From the cell containing the given text, extract its center point as (x, y) coordinate. 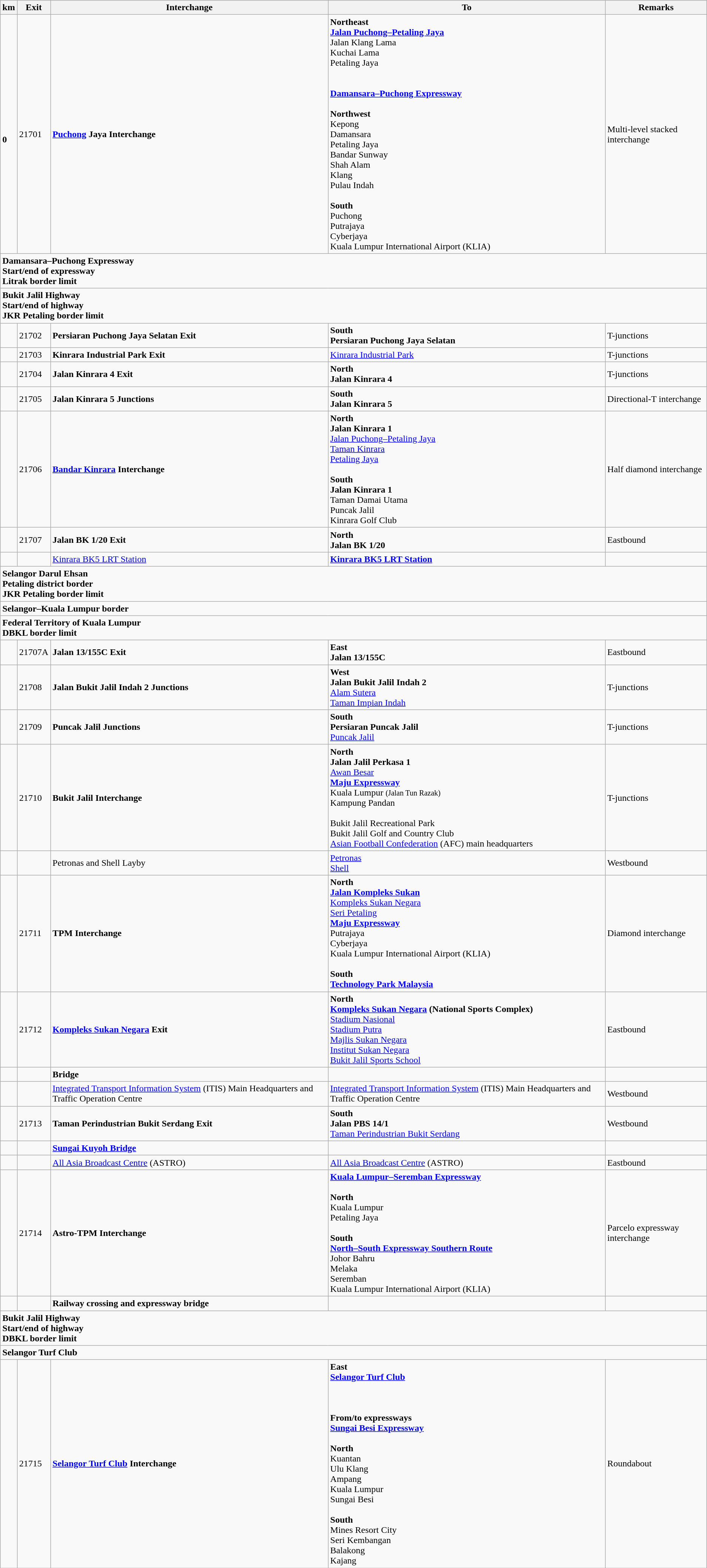
SouthJalan PBS 14/1Taman Perindustrian Bukit Serdang (467, 1123)
Parcelo expressway interchange (656, 1233)
Bandar Kinrara Interchange (190, 469)
Federal Territory of Kuala LumpurDBKL border limit (353, 628)
Interchange (190, 8)
21706 (34, 469)
NorthJalan BK 1/20 (467, 539)
km (9, 8)
Remarks (656, 8)
NorthJalan Kinrara 4 (467, 374)
21703 (34, 355)
SouthJalan Kinrara 5 (467, 399)
Directional-T interchange (656, 399)
Bukit Jalil Interchange (190, 798)
Petronas Shell (467, 863)
Puncak Jalil Junctions (190, 727)
21715 (34, 1464)
Bukit Jalil HighwayStart/end of highwayJKR Petaling border limit (353, 306)
EastJalan 13/155C (467, 653)
Damansara–Puchong ExpresswayStart/end of expresswayLitrak border limit (353, 271)
Taman Perindustrian Bukit Serdang Exit (190, 1123)
21709 (34, 727)
Multi-level stacked interchange (656, 134)
21712 (34, 1029)
21710 (34, 798)
Bukit Jalil HighwayStart/end of highwayDBKL border limit (353, 1328)
SouthPersiaran Puchong Jaya Selatan (467, 335)
Jalan Kinrara 4 Exit (190, 374)
Selangor Darul EhsanPetaling district borderJKR Petaling border limit (353, 584)
Selangor Turf Club (353, 1353)
Puchong Jaya Interchange (190, 134)
21707 (34, 539)
21705 (34, 399)
21708 (34, 687)
21701 (34, 134)
Diamond interchange (656, 933)
Roundabout (656, 1464)
Selangor–Kuala Lumpur border (353, 609)
TPM Interchange (190, 933)
21702 (34, 335)
Kinrara Industrial Park (467, 355)
Jalan BK 1/20 Exit (190, 539)
Exit (34, 8)
21707A (34, 653)
Half diamond interchange (656, 469)
21714 (34, 1233)
Jalan Bukit Jalil Indah 2 Junctions (190, 687)
NorthKompleks Sukan Negara (National Sports Complex)Stadium NasionalStadium PutraMajlis Sukan NegaraInstitut Sukan NegaraBukit Jalil Sports School (467, 1029)
SouthPersiaran Puncak JalilPuncak Jalil (467, 727)
Bridge (190, 1074)
Astro-TPM Interchange (190, 1233)
Kompleks Sukan Negara Exit (190, 1029)
Petronas and Shell Layby (190, 863)
Kinrara Industrial Park Exit (190, 355)
To (467, 8)
WestJalan Bukit Jalil Indah 2Alam SuteraTaman Impian Indah (467, 687)
NorthJalan Kinrara 1 Jalan Puchong–Petaling JayaTaman KinraraPetaling JayaSouthJalan Kinrara 1Taman Damai UtamaPuncak JalilKinrara Golf Club (467, 469)
21713 (34, 1123)
Persiaran Puchong Jaya Selatan Exit (190, 335)
21711 (34, 933)
0 (9, 134)
Jalan Kinrara 5 Junctions (190, 399)
Railway crossing and expressway bridge (190, 1303)
21704 (34, 374)
Jalan 13/155C Exit (190, 653)
Selangor Turf Club Interchange (190, 1464)
Sungai Kuyoh Bridge (190, 1148)
